Locate the cell with the specified text and output its [x, y] center coordinate. 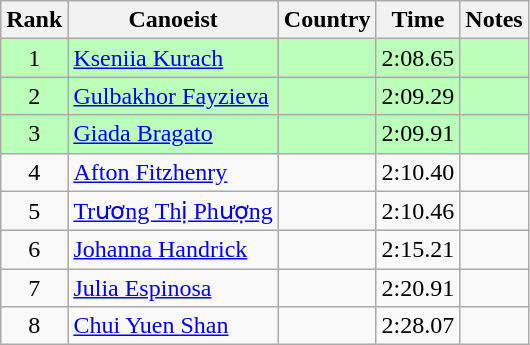
Kseniia Kurach [173, 58]
2:10.46 [418, 211]
Chui Yuen Shan [173, 326]
5 [34, 211]
Country [327, 20]
7 [34, 288]
Gulbakhor Fayzieva [173, 96]
Rank [34, 20]
Canoeist [173, 20]
Julia Espinosa [173, 288]
2:10.40 [418, 172]
Notes [494, 20]
6 [34, 250]
Afton Fitzhenry [173, 172]
Trương Thị Phượng [173, 211]
8 [34, 326]
Johanna Handrick [173, 250]
2 [34, 96]
Time [418, 20]
2:08.65 [418, 58]
2:15.21 [418, 250]
2:09.29 [418, 96]
1 [34, 58]
Giada Bragato [173, 134]
2:28.07 [418, 326]
4 [34, 172]
2:09.91 [418, 134]
2:20.91 [418, 288]
3 [34, 134]
